Extract the (X, Y) coordinate from the center of the cell holding the provided text.  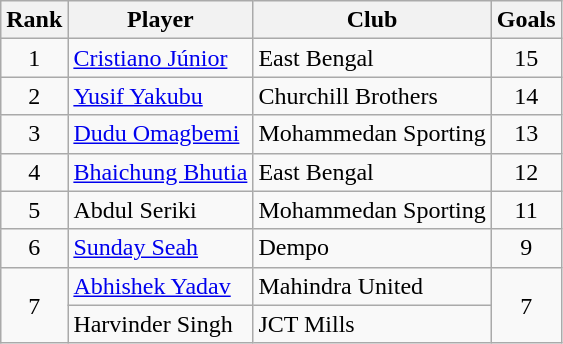
Abdul Seriki (160, 210)
Cristiano Júnior (160, 58)
Club (372, 20)
13 (526, 134)
4 (34, 172)
JCT Mills (372, 324)
Player (160, 20)
Sunday Seah (160, 248)
Rank (34, 20)
1 (34, 58)
Yusif Yakubu (160, 96)
Dempo (372, 248)
12 (526, 172)
Bhaichung Bhutia (160, 172)
Abhishek Yadav (160, 286)
Harvinder Singh (160, 324)
Mahindra United (372, 286)
Churchill Brothers (372, 96)
14 (526, 96)
Goals (526, 20)
6 (34, 248)
11 (526, 210)
15 (526, 58)
9 (526, 248)
3 (34, 134)
Dudu Omagbemi (160, 134)
2 (34, 96)
5 (34, 210)
